Extract the [X, Y] coordinate from the center of the cell holding the provided text.  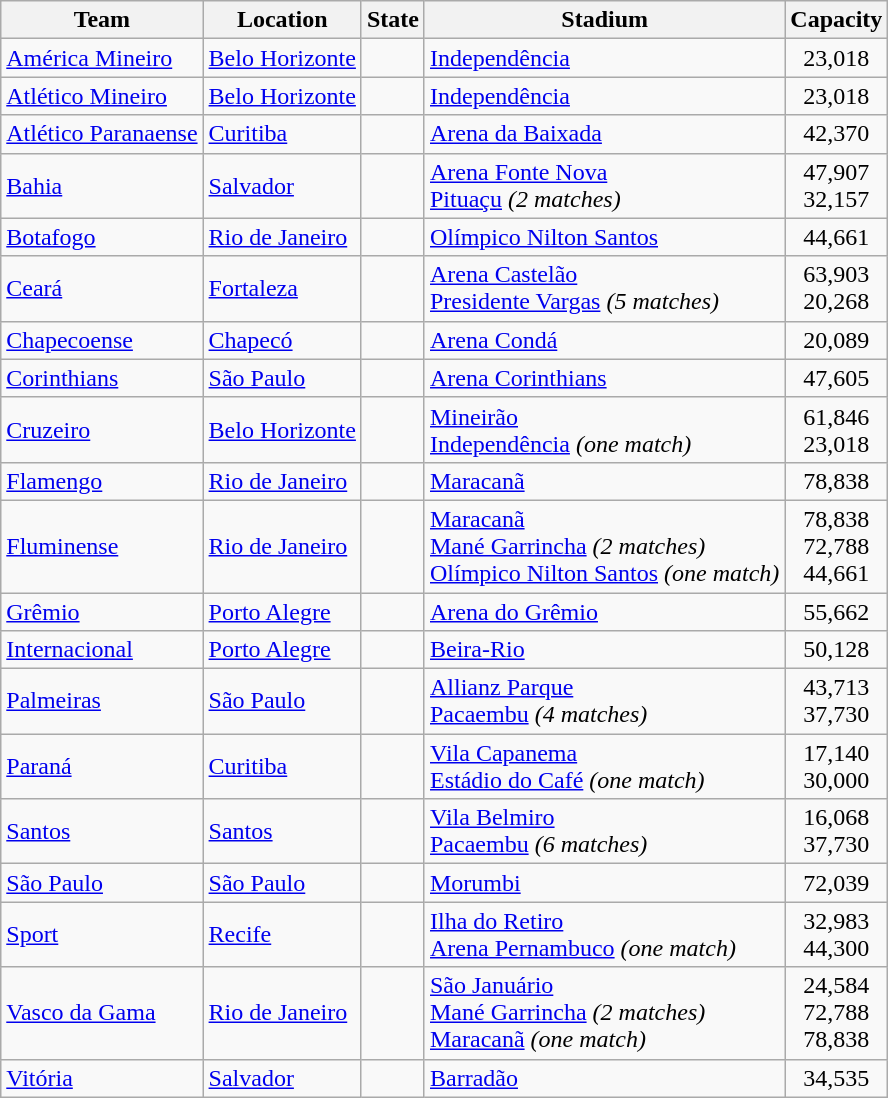
Fluminense [102, 546]
Paraná [102, 766]
Internacional [102, 650]
Botafogo [102, 237]
61,846 23,018 [836, 430]
Vila Capanema Estádio do Café (one match) [604, 766]
44,661 [836, 237]
Ilha do Retiro Arena Pernambuco (one match) [604, 934]
América Mineiro [102, 58]
Palmeiras [102, 702]
Corinthians [102, 378]
Vasco da Gama [102, 1013]
Beira-Rio [604, 650]
20,089 [836, 340]
Team [102, 20]
Morumbi [604, 883]
Maracanã [604, 481]
Recife [282, 934]
Capacity [836, 20]
Cruzeiro [102, 430]
16,068 37,730 [836, 832]
Grêmio [102, 611]
55,662 [836, 611]
Arena Corinthians [604, 378]
Vila Belmiro Pacaembu (6 matches) [604, 832]
Fortaleza [282, 288]
Arena da Baixada [604, 134]
Ceará [102, 288]
Atlético Paranaense [102, 134]
Olímpico Nilton Santos [604, 237]
17,140 30,000 [836, 766]
42,370 [836, 134]
72,039 [836, 883]
Vitória [102, 1078]
Chapecoense [102, 340]
Chapecó [282, 340]
78,838 72,788 44,661 [836, 546]
Sport [102, 934]
24,584 72,788 78,838 [836, 1013]
Stadium [604, 20]
Arena do Grêmio [604, 611]
Maracanã Mané Garrincha (2 matches) Olímpico Nilton Santos (one match) [604, 546]
Arena Fonte Nova Pituaçu (2 matches) [604, 186]
Arena Condá [604, 340]
63,903 20,268 [836, 288]
Atlético Mineiro [102, 96]
47,605 [836, 378]
Flamengo [102, 481]
São Januário Mané Garrincha (2 matches) Maracanã (one match) [604, 1013]
34,535 [836, 1078]
Location [282, 20]
Arena Castelão Presidente Vargas (5 matches) [604, 288]
32,983 44,300 [836, 934]
Bahia [102, 186]
Barradão [604, 1078]
50,128 [836, 650]
Allianz Parque Pacaembu (4 matches) [604, 702]
78,838 [836, 481]
State [392, 20]
47,907 32,157 [836, 186]
Mineirão Independência (one match) [604, 430]
43,713 37,730 [836, 702]
